Provide the (X, Y) coordinate of the cell's center where the given text is located.  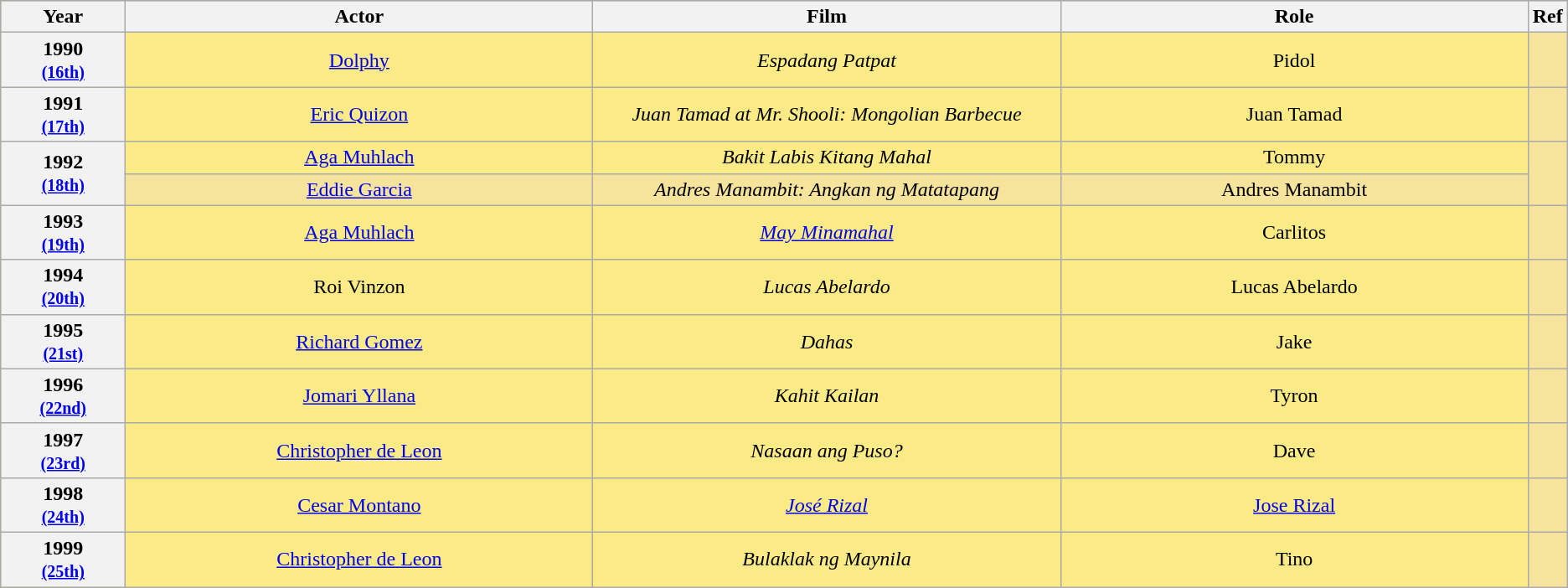
Carlitos (1294, 233)
Bakit Labis Kitang Mahal (827, 157)
Tino (1294, 560)
Tommy (1294, 157)
Juan Tamad (1294, 114)
Roi Vinzon (359, 286)
Year (64, 17)
1998 (24th) (64, 504)
Pidol (1294, 60)
Espadang Patpat (827, 60)
Role (1294, 17)
1991 (17th) (64, 114)
José Rizal (827, 504)
Andres Manambit (1294, 189)
1995 (21st) (64, 342)
Dolphy (359, 60)
Dave (1294, 451)
Tyron (1294, 395)
1993 (19th) (64, 233)
Film (827, 17)
1997 (23rd) (64, 451)
Ref (1548, 17)
Actor (359, 17)
Bulaklak ng Maynila (827, 560)
Eric Quizon (359, 114)
1999 (25th) (64, 560)
Richard Gomez (359, 342)
Andres Manambit: Angkan ng Matatapang (827, 189)
Jose Rizal (1294, 504)
Jomari Yllana (359, 395)
1990 (16th) (64, 60)
Eddie Garcia (359, 189)
Jake (1294, 342)
1994 (20th) (64, 286)
Dahas (827, 342)
1996 (22nd) (64, 395)
Kahit Kailan (827, 395)
May Minamahal (827, 233)
Nasaan ang Puso? (827, 451)
Cesar Montano (359, 504)
1992 (18th) (64, 173)
Juan Tamad at Mr. Shooli: Mongolian Barbecue (827, 114)
